Pinpoint the cell where the given text exists, returning its [X, Y] midpoint coordinate. 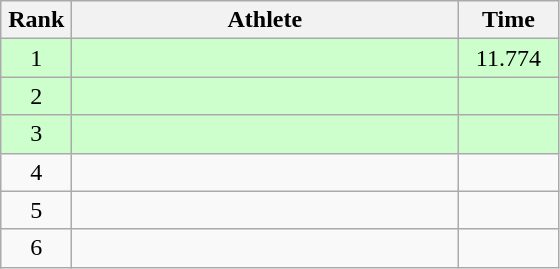
6 [36, 248]
4 [36, 172]
2 [36, 96]
5 [36, 210]
Time [508, 20]
1 [36, 58]
11.774 [508, 58]
Rank [36, 20]
Athlete [265, 20]
3 [36, 134]
